Return the [X, Y] coordinate for the center point of the cell that contains the specified text.  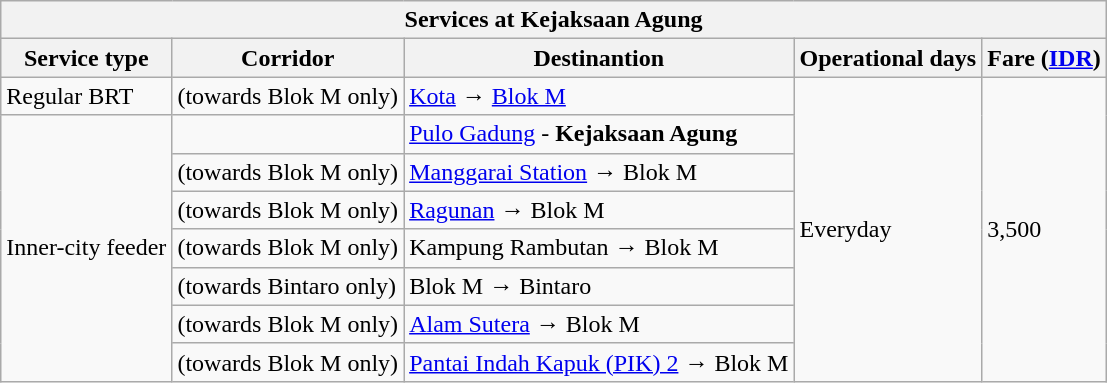
(towards Bintaro only) [288, 286]
3,500 [1044, 229]
Pulo Gadung - Kejaksaan Agung [599, 134]
Services at Kejaksaan Agung [554, 20]
Corridor [288, 58]
Ragunan → Blok M [599, 210]
Regular BRT [86, 96]
Destinantion [599, 58]
Kota → Blok M [599, 96]
Alam Sutera → Blok M [599, 324]
Blok M → Bintaro [599, 286]
Operational days [888, 58]
Service type [86, 58]
Pantai Indah Kapuk (PIK) 2 → Blok M [599, 362]
Inner-city feeder [86, 248]
Kampung Rambutan → Blok M [599, 248]
Everyday [888, 229]
Fare (IDR) [1044, 58]
Manggarai Station → Blok M [599, 172]
